Locate the cell with the specified text and output its [X, Y] center coordinate. 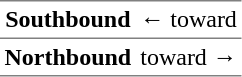
toward → [189, 57]
← toward [189, 20]
Southbound [68, 20]
Northbound [68, 57]
